For the text-containing cell, return its midpoint in [x, y] coordinate format. 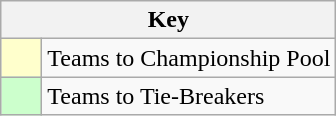
Teams to Championship Pool [189, 58]
Key [168, 20]
Teams to Tie-Breakers [189, 96]
